For the text-containing cell, return its midpoint in (X, Y) coordinate format. 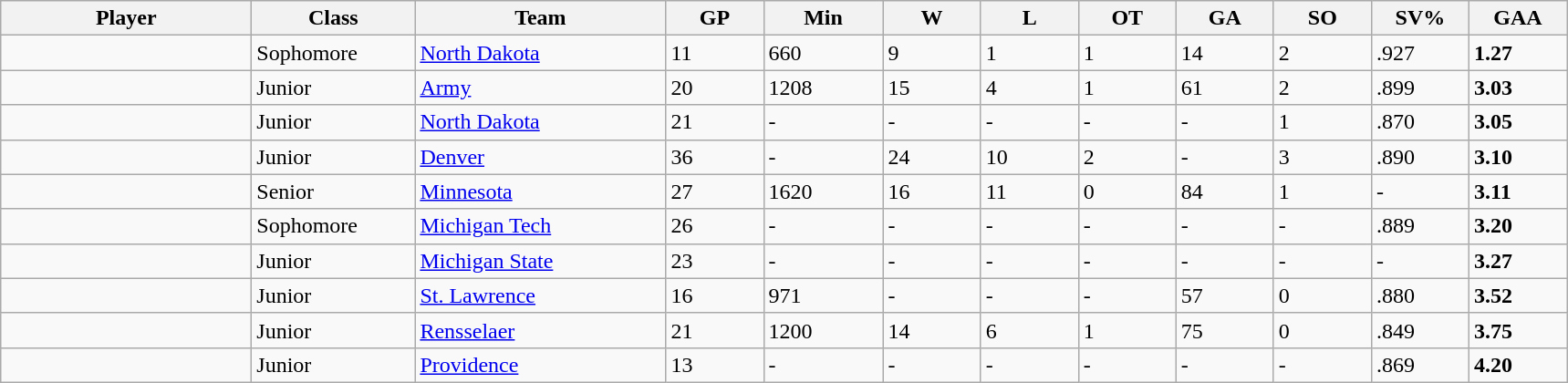
1.27 (1518, 53)
1200 (823, 330)
4.20 (1518, 365)
24 (932, 157)
Minnesota (540, 191)
GP (715, 18)
St. Lawrence (540, 295)
84 (1224, 191)
Providence (540, 365)
Michigan State (540, 261)
1208 (823, 88)
Player (126, 18)
4 (1029, 88)
.880 (1419, 295)
Team (540, 18)
Rensselaer (540, 330)
3.03 (1518, 88)
75 (1224, 330)
20 (715, 88)
.890 (1419, 157)
3.05 (1518, 122)
9 (932, 53)
26 (715, 226)
971 (823, 295)
Senior (334, 191)
.899 (1419, 88)
Min (823, 18)
3.11 (1518, 191)
GA (1224, 18)
1620 (823, 191)
3.10 (1518, 157)
6 (1029, 330)
15 (932, 88)
3.20 (1518, 226)
SV% (1419, 18)
36 (715, 157)
3.27 (1518, 261)
.889 (1419, 226)
61 (1224, 88)
OT (1127, 18)
.869 (1419, 365)
.927 (1419, 53)
660 (823, 53)
13 (715, 365)
.849 (1419, 330)
3 (1323, 157)
57 (1224, 295)
3.52 (1518, 295)
10 (1029, 157)
27 (715, 191)
Denver (540, 157)
.870 (1419, 122)
Michigan Tech (540, 226)
Class (334, 18)
GAA (1518, 18)
SO (1323, 18)
L (1029, 18)
23 (715, 261)
Army (540, 88)
W (932, 18)
3.75 (1518, 330)
